Output the [X, Y] coordinate of the center of the cell containing the given text.  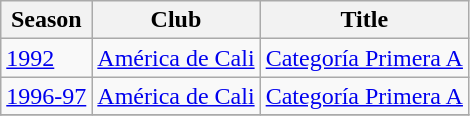
Title [364, 20]
Club [176, 20]
1992 [46, 58]
1996-97 [46, 96]
Season [46, 20]
